Detect which cell encompasses the target text, then output its (X, Y) center coordinate. 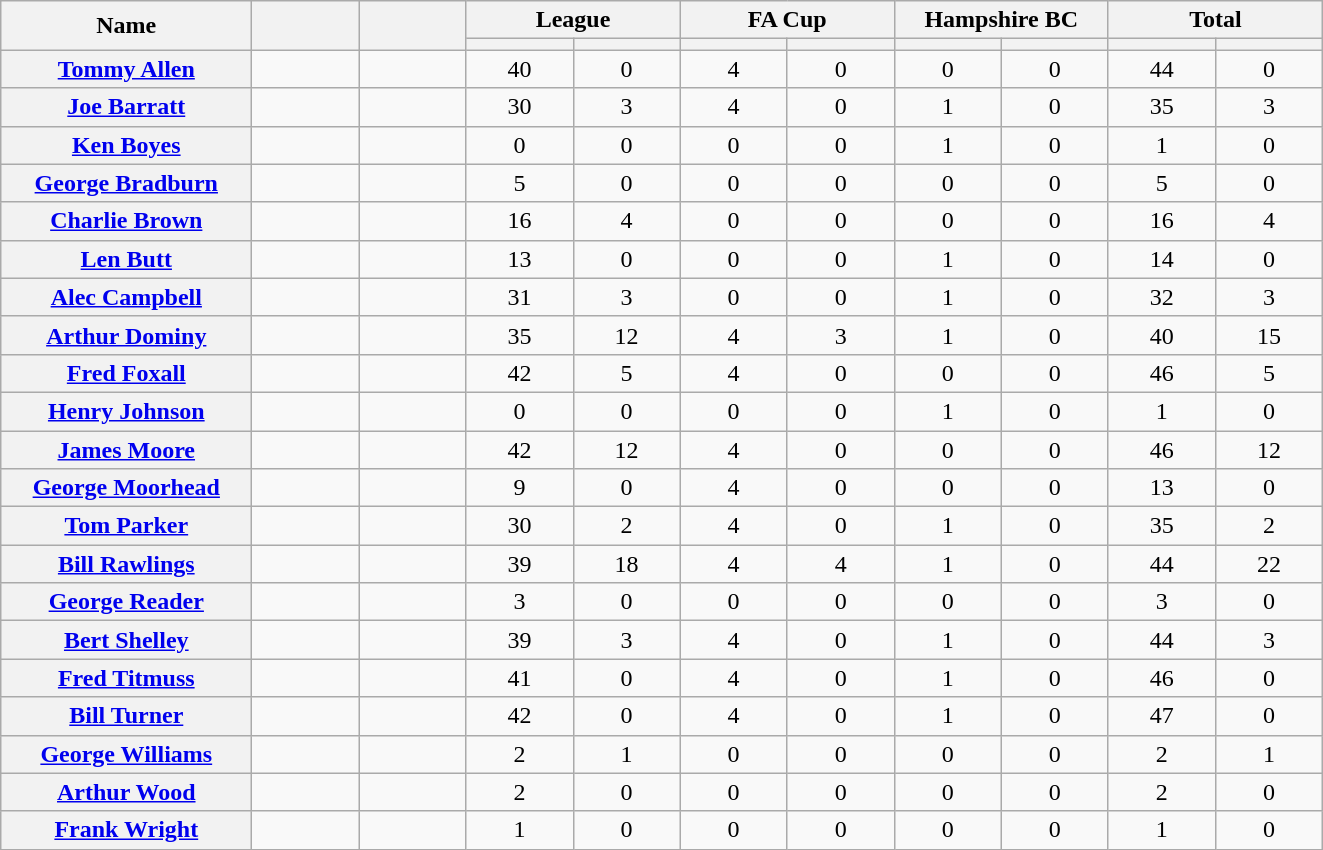
22 (1268, 564)
Len Butt (126, 259)
Arthur Wood (126, 792)
Joe Barratt (126, 107)
Frank Wright (126, 830)
32 (1162, 297)
James Moore (126, 449)
Alec Campbell (126, 297)
41 (520, 678)
League (573, 20)
George Moorhead (126, 488)
18 (626, 564)
Ken Boyes (126, 145)
FA Cup (787, 20)
15 (1268, 335)
George Reader (126, 602)
47 (1162, 716)
Arthur Dominy (126, 335)
Total (1215, 20)
Charlie Brown (126, 221)
Tommy Allen (126, 69)
Fred Foxall (126, 373)
31 (520, 297)
Henry Johnson (126, 411)
Fred Titmuss (126, 678)
Name (126, 26)
Tom Parker (126, 526)
14 (1162, 259)
Bill Turner (126, 716)
Hampshire BC (1001, 20)
George Bradburn (126, 183)
Bill Rawlings (126, 564)
9 (520, 488)
George Williams (126, 754)
Bert Shelley (126, 640)
